Extract the [x, y] coordinate from the center of the cell holding the provided text.  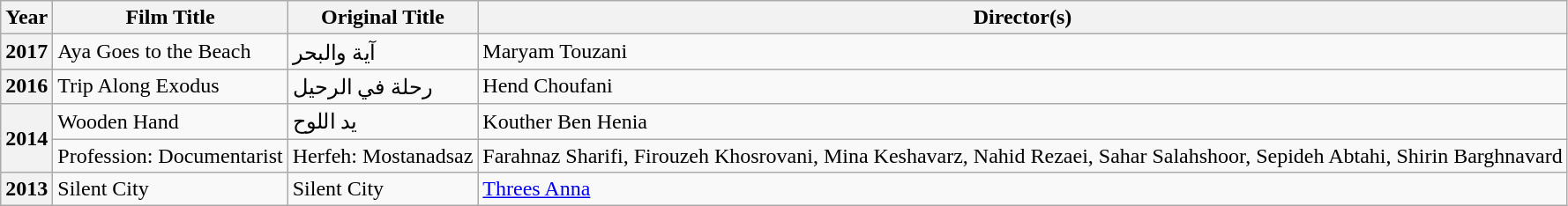
آية والبحر [383, 52]
Film Title [170, 18]
Threes Anna [1023, 189]
Kouther Ben Henia [1023, 121]
Original Title [383, 18]
رحلة في الرحيل [383, 86]
2016 [26, 86]
Aya Goes to the Beach [170, 52]
Maryam Touzani [1023, 52]
Hend Choufani [1023, 86]
يد اللوح [383, 121]
Farahnaz Sharifi, Firouzeh Khosrovani, Mina Keshavarz, Nahid Rezaei, Sahar Salahshoor, Sepideh Abtahi, Shirin Barghnavard [1023, 156]
Profession: Documentarist [170, 156]
Wooden Hand [170, 121]
Herfeh: Mostanadsaz [383, 156]
2013 [26, 189]
2014 [26, 138]
Director(s) [1023, 18]
Trip Along Exodus [170, 86]
Year [26, 18]
2017 [26, 52]
